Pinpoint the cell where the given text exists, returning its (x, y) midpoint coordinate. 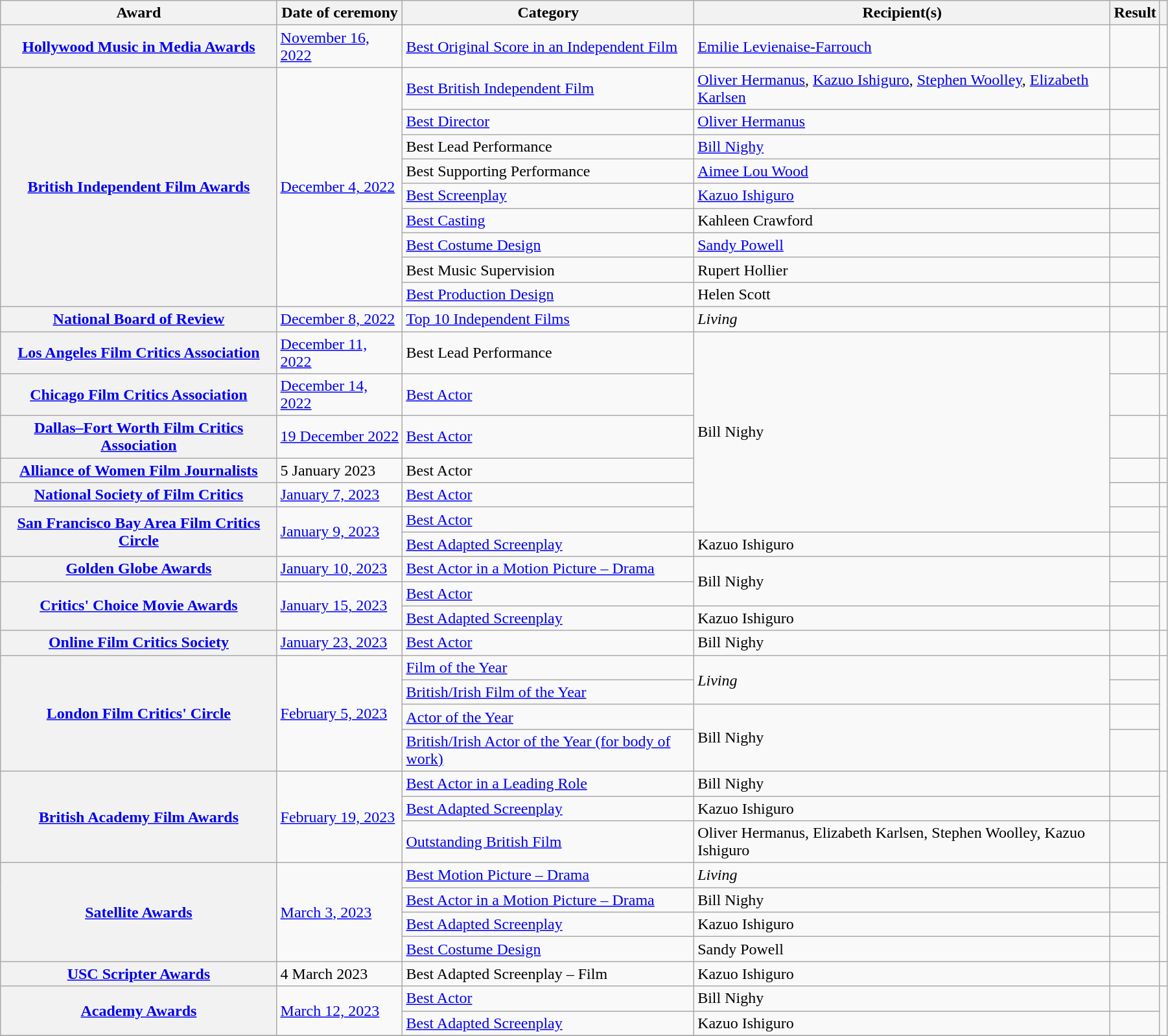
March 12, 2023 (340, 1011)
Best Screenplay (548, 196)
Rupert Hollier (902, 270)
Chicago Film Critics Association (139, 395)
Actor of the Year (548, 717)
January 10, 2023 (340, 569)
January 23, 2023 (340, 643)
Best British Independent Film (548, 88)
December 8, 2022 (340, 319)
Los Angeles Film Critics Association (139, 352)
19 December 2022 (340, 437)
Result (1135, 13)
Best Actor in a Leading Role (548, 783)
Oliver Hermanus (902, 122)
Critics' Choice Movie Awards (139, 606)
Kahleen Crawford (902, 220)
Academy Awards (139, 1011)
February 19, 2023 (340, 816)
December 4, 2022 (340, 187)
Best Production Design (548, 294)
December 14, 2022 (340, 395)
Date of ceremony (340, 13)
Satellite Awards (139, 912)
Helen Scott (902, 294)
March 3, 2023 (340, 912)
National Society of Film Critics (139, 495)
Award (139, 13)
National Board of Review (139, 319)
5 January 2023 (340, 470)
British Academy Film Awards (139, 816)
Online Film Critics Society (139, 643)
Film of the Year (548, 667)
San Francisco Bay Area Film Critics Circle (139, 532)
Best Music Supervision (548, 270)
Golden Globe Awards (139, 569)
Aimee Lou Wood (902, 171)
Category (548, 13)
Best Original Score in an Independent Film (548, 47)
British/Irish Actor of the Year (for body of work) (548, 750)
British Independent Film Awards (139, 187)
January 9, 2023 (340, 532)
Best Supporting Performance (548, 171)
Dallas–Fort Worth Film Critics Association (139, 437)
November 16, 2022 (340, 47)
Oliver Hermanus, Kazuo Ishiguro, Stephen Woolley, Elizabeth Karlsen (902, 88)
Alliance of Women Film Journalists (139, 470)
January 15, 2023 (340, 606)
February 5, 2023 (340, 713)
London Film Critics' Circle (139, 713)
January 7, 2023 (340, 495)
Outstanding British Film (548, 842)
Best Motion Picture – Drama (548, 875)
Top 10 Independent Films (548, 319)
Oliver Hermanus, Elizabeth Karlsen, Stephen Woolley, Kazuo Ishiguro (902, 842)
December 11, 2022 (340, 352)
Recipient(s) (902, 13)
USC Scripter Awards (139, 974)
4 March 2023 (340, 974)
British/Irish Film of the Year (548, 692)
Emilie Levienaise-Farrouch (902, 47)
Hollywood Music in Media Awards (139, 47)
Best Adapted Screenplay – Film (548, 974)
Best Casting (548, 220)
Best Director (548, 122)
